Scan for the cell matching the given text and deliver its [x, y] coordinate at center. 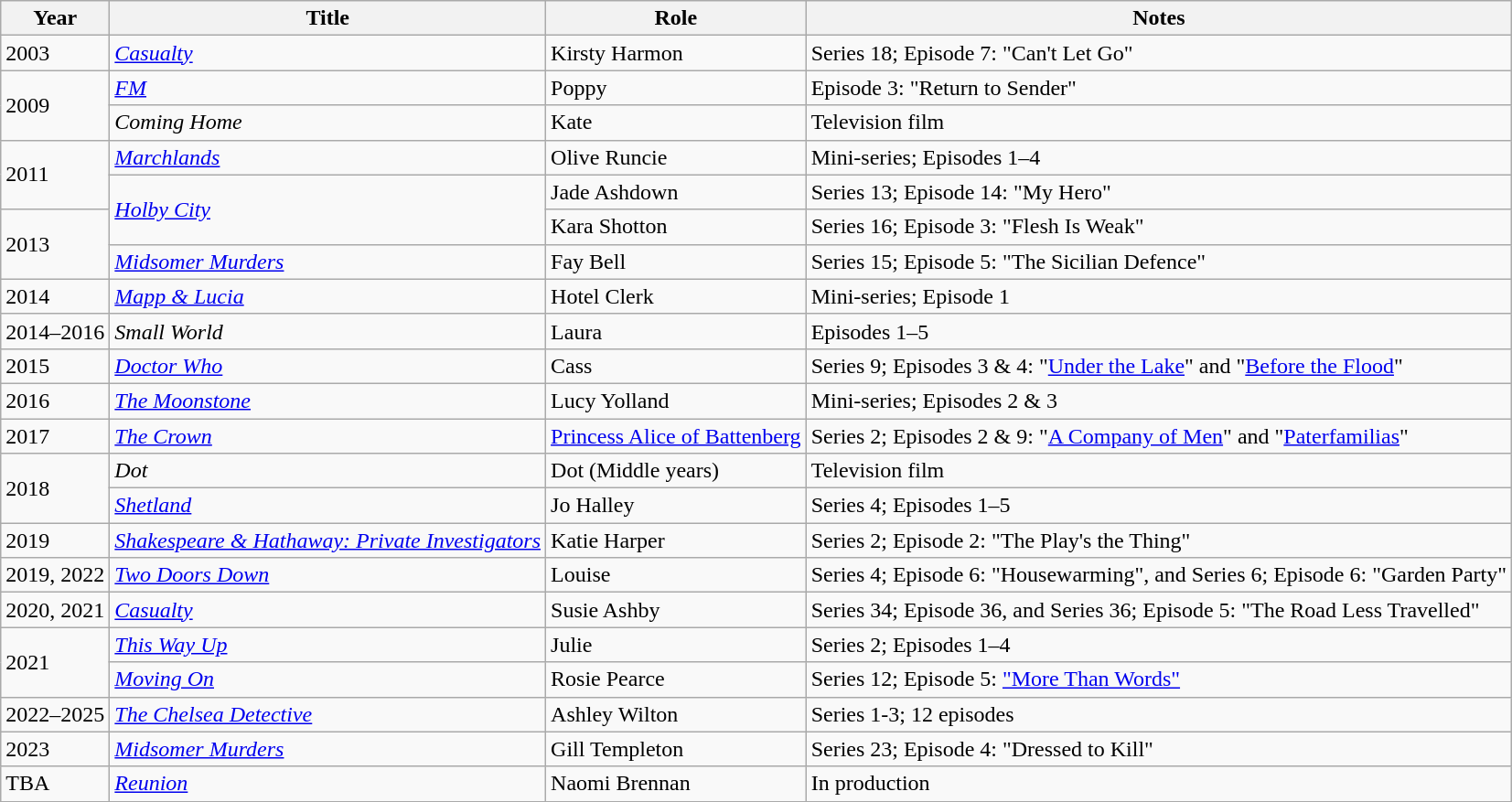
Laura [677, 331]
Series 18; Episode 7: "Can't Let Go" [1158, 53]
2019, 2022 [55, 575]
Coming Home [327, 123]
Series 16; Episode 3: "Flesh Is Weak" [1158, 227]
Role [677, 18]
2016 [55, 401]
Katie Harper [677, 540]
Series 13; Episode 14: "My Hero" [1158, 192]
Series 1-3; 12 episodes [1158, 714]
Fay Bell [677, 262]
2009 [55, 105]
Shetland [327, 506]
Series 2; Episodes 2 & 9: "A Company of Men" and "Paterfamilias" [1158, 436]
2020, 2021 [55, 610]
Small World [327, 331]
Notes [1158, 18]
This Way Up [327, 645]
Gill Templeton [677, 749]
The Chelsea Detective [327, 714]
Jade Ashdown [677, 192]
FM [327, 88]
Series 2; Episodes 1–4 [1158, 645]
Mapp & Lucia [327, 296]
2015 [55, 366]
In production [1158, 784]
Kirsty Harmon [677, 53]
Lucy Yolland [677, 401]
Jo Halley [677, 506]
Series 15; Episode 5: "The Sicilian Defence" [1158, 262]
Dot [327, 471]
Series 2; Episode 2: "The Play's the Thing" [1158, 540]
2019 [55, 540]
Julie [677, 645]
Cass [677, 366]
Series 4; Episodes 1–5 [1158, 506]
2014–2016 [55, 331]
2017 [55, 436]
Title [327, 18]
Ashley Wilton [677, 714]
Year [55, 18]
Dot (Middle years) [677, 471]
Two Doors Down [327, 575]
Kate [677, 123]
Rosie Pearce [677, 679]
Poppy [677, 88]
Mini-series; Episodes 1–4 [1158, 157]
The Crown [327, 436]
The Moonstone [327, 401]
Series 4; Episode 6: "Housewarming", and Series 6; Episode 6: "Garden Party" [1158, 575]
Series 9; Episodes 3 & 4: "Under the Lake" and "Before the Flood" [1158, 366]
Reunion [327, 784]
Hotel Clerk [677, 296]
Kara Shotton [677, 227]
TBA [55, 784]
Susie Ashby [677, 610]
Shakespeare & Hathaway: Private Investigators [327, 540]
Episode 3: "Return to Sender" [1158, 88]
2003 [55, 53]
2014 [55, 296]
Series 23; Episode 4: "Dressed to Kill" [1158, 749]
2021 [55, 662]
2013 [55, 244]
Naomi Brennan [677, 784]
Princess Alice of Battenberg [677, 436]
2018 [55, 488]
Olive Runcie [677, 157]
Mini-series; Episodes 2 & 3 [1158, 401]
2011 [55, 175]
2023 [55, 749]
Louise [677, 575]
Marchlands [327, 157]
Series 12; Episode 5: "More Than Words" [1158, 679]
Mini-series; Episode 1 [1158, 296]
Holby City [327, 209]
2022–2025 [55, 714]
Doctor Who [327, 366]
Moving On [327, 679]
Episodes 1–5 [1158, 331]
Series 34; Episode 36, and Series 36; Episode 5: "The Road Less Travelled" [1158, 610]
